Capture the cell that displays the provided text and extract its (x, y) central coordinate. 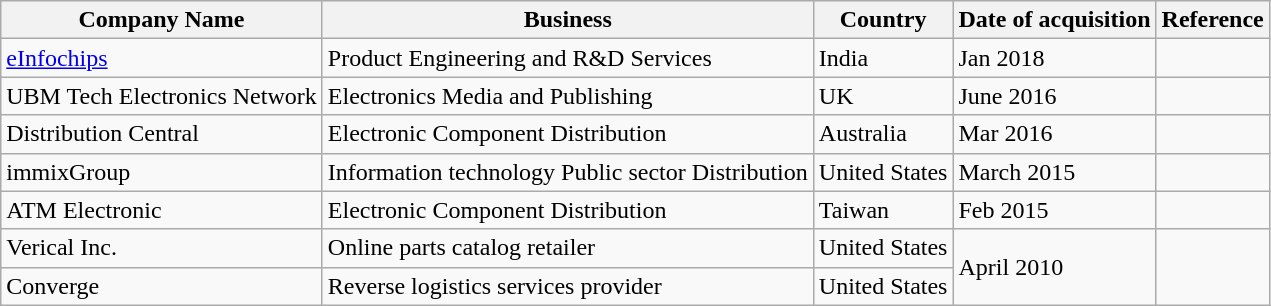
India (883, 58)
Converge (162, 286)
March 2015 (1054, 172)
UBM Tech Electronics Network (162, 96)
Reverse logistics services provider (568, 286)
Information technology Public sector Distribution (568, 172)
Australia (883, 134)
immixGroup (162, 172)
ATM Electronic (162, 210)
April 2010 (1054, 267)
Country (883, 20)
Taiwan (883, 210)
eInfochips (162, 58)
June 2016 (1054, 96)
Product Engineering and R&D Services (568, 58)
Jan 2018 (1054, 58)
Mar 2016 (1054, 134)
Distribution Central (162, 134)
Business (568, 20)
Online parts catalog retailer (568, 248)
UK (883, 96)
Company Name (162, 20)
Reference (1212, 20)
Verical Inc. (162, 248)
Date of acquisition (1054, 20)
Electronics Media and Publishing (568, 96)
Feb 2015 (1054, 210)
